Pinpoint the cell where the given text exists, returning its [X, Y] midpoint coordinate. 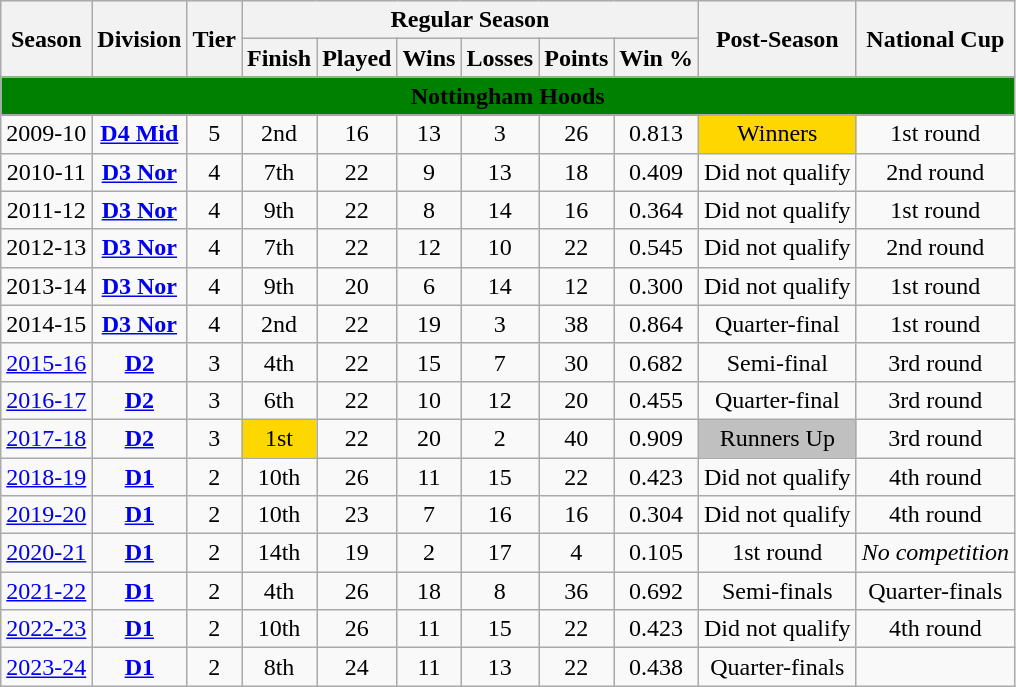
Points [576, 58]
Winners [777, 134]
2010-11 [46, 172]
Tier [214, 39]
Runners Up [777, 438]
National Cup [935, 39]
0.455 [656, 400]
0.364 [656, 210]
0.909 [656, 438]
Semi-final [777, 362]
0.682 [656, 362]
D4 Mid [140, 134]
0.438 [656, 667]
2020-21 [46, 553]
0.105 [656, 553]
9 [429, 172]
2013-14 [46, 286]
2014-15 [46, 324]
30 [576, 362]
38 [576, 324]
14th [280, 553]
2023-24 [46, 667]
2018-19 [46, 477]
0.813 [656, 134]
24 [357, 667]
Nottingham Hoods [508, 96]
1st [280, 438]
2017-18 [46, 438]
0.304 [656, 515]
No competition [935, 553]
Finish [280, 58]
2011-12 [46, 210]
36 [576, 591]
6th [280, 400]
Wins [429, 58]
Regular Season [470, 20]
Post-Season [777, 39]
0.692 [656, 591]
2015-16 [46, 362]
Played [357, 58]
Semi-finals [777, 591]
2022-23 [46, 629]
0.864 [656, 324]
6 [429, 286]
5 [214, 134]
2021-22 [46, 591]
0.300 [656, 286]
40 [576, 438]
17 [500, 553]
8th [280, 667]
Losses [500, 58]
2009-10 [46, 134]
Division [140, 39]
0.545 [656, 248]
0.409 [656, 172]
Season [46, 39]
Win % [656, 58]
2012-13 [46, 248]
2016-17 [46, 400]
2019-20 [46, 515]
23 [357, 515]
